Extract the (x, y) coordinate from the center of the cell holding the provided text.  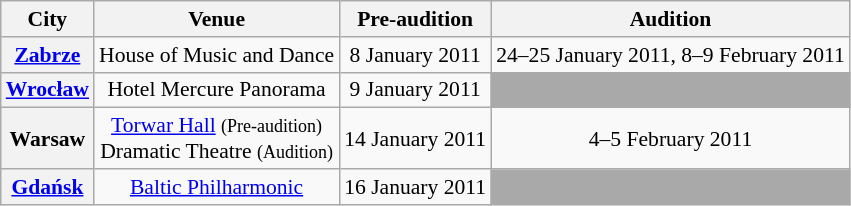
Audition (670, 19)
Gdańsk (48, 187)
Hotel Mercure Panorama (216, 90)
Warsaw (48, 138)
Zabrze (48, 55)
24–25 January 2011, 8–9 February 2011 (670, 55)
Torwar Hall (Pre-audition) Dramatic Theatre (Audition) (216, 138)
Venue (216, 19)
9 January 2011 (415, 90)
Pre-audition (415, 19)
14 January 2011 (415, 138)
16 January 2011 (415, 187)
8 January 2011 (415, 55)
City (48, 19)
4–5 February 2011 (670, 138)
House of Music and Dance (216, 55)
Wrocław (48, 90)
Baltic Philharmonic (216, 187)
